Return [X, Y] of the center of cell containing provided text 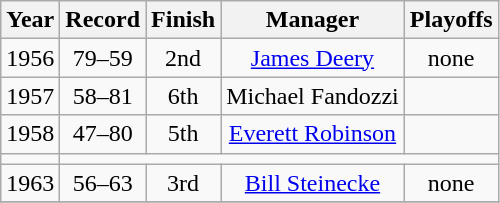
5th [184, 134]
6th [184, 96]
Everett Robinson [313, 134]
1958 [30, 134]
Manager [313, 20]
47–80 [103, 134]
Michael Fandozzi [313, 96]
56–63 [103, 183]
1963 [30, 183]
2nd [184, 58]
Bill Steinecke [313, 183]
James Deery [313, 58]
58–81 [103, 96]
Finish [184, 20]
3rd [184, 183]
Playoffs [451, 20]
79–59 [103, 58]
1956 [30, 58]
1957 [30, 96]
Year [30, 20]
Record [103, 20]
